Capture the cell that displays the provided text and extract its (X, Y) central coordinate. 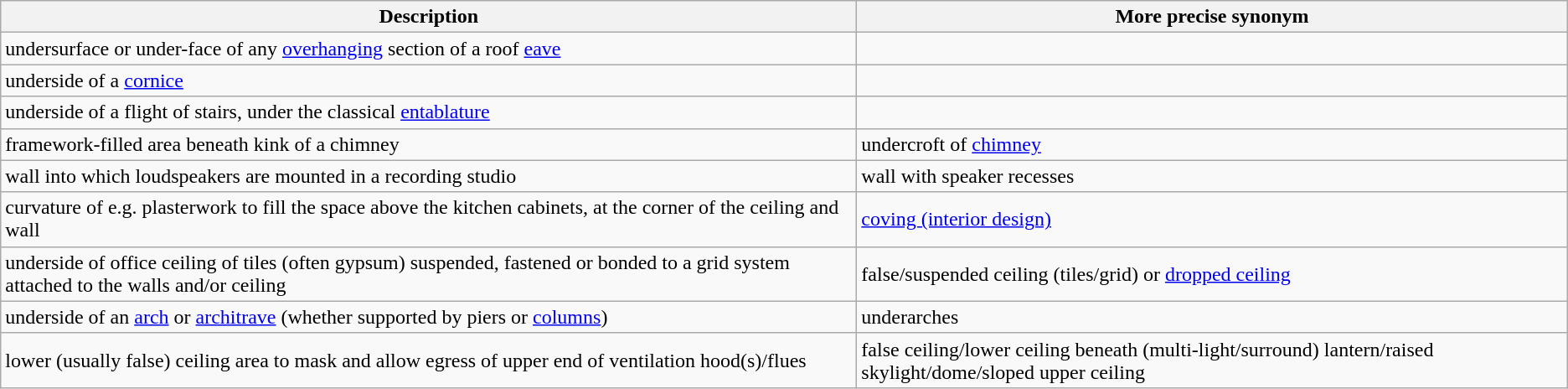
wall with speaker recesses (1212, 176)
undersurface or under-face of any overhanging section of a roof eave (429, 49)
wall into which loudspeakers are mounted in a recording studio (429, 176)
lower (usually false) ceiling area to mask and allow egress of upper end of ventilation hood(s)/flues (429, 360)
Description (429, 17)
false/suspended ceiling (tiles/grid) or dropped ceiling (1212, 273)
coving (interior design) (1212, 220)
false ceiling/lower ceiling beneath (multi-light/surround) lantern/raised skylight/dome/sloped upper ceiling (1212, 360)
underside of office ceiling of tiles (often gypsum) suspended, fastened or bonded to a grid system attached to the walls and/or ceiling (429, 273)
framework-filled area beneath kink of a chimney (429, 144)
undercroft of chimney (1212, 144)
underside of a flight of stairs, under the classical entablature (429, 112)
underside of an arch or architrave (whether supported by piers or columns) (429, 317)
underarches (1212, 317)
curvature of e.g. plasterwork to fill the space above the kitchen cabinets, at the corner of the ceiling and wall (429, 220)
underside of a cornice (429, 80)
More precise synonym (1212, 17)
